Determine the [X, Y] coordinate at the center of the cell enclosing the given text.  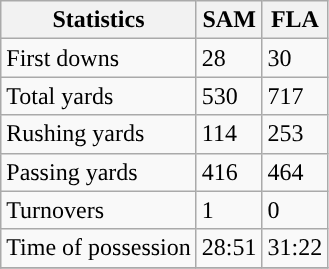
530 [229, 96]
28:51 [229, 248]
Total yards [99, 96]
Statistics [99, 20]
717 [295, 96]
28 [229, 58]
30 [295, 58]
0 [295, 210]
FLA [295, 20]
31:22 [295, 248]
416 [229, 172]
253 [295, 134]
SAM [229, 20]
Turnovers [99, 210]
114 [229, 134]
Rushing yards [99, 134]
Passing yards [99, 172]
464 [295, 172]
1 [229, 210]
First downs [99, 58]
Time of possession [99, 248]
